Detect which cell encompasses the target text, then output its (X, Y) center coordinate. 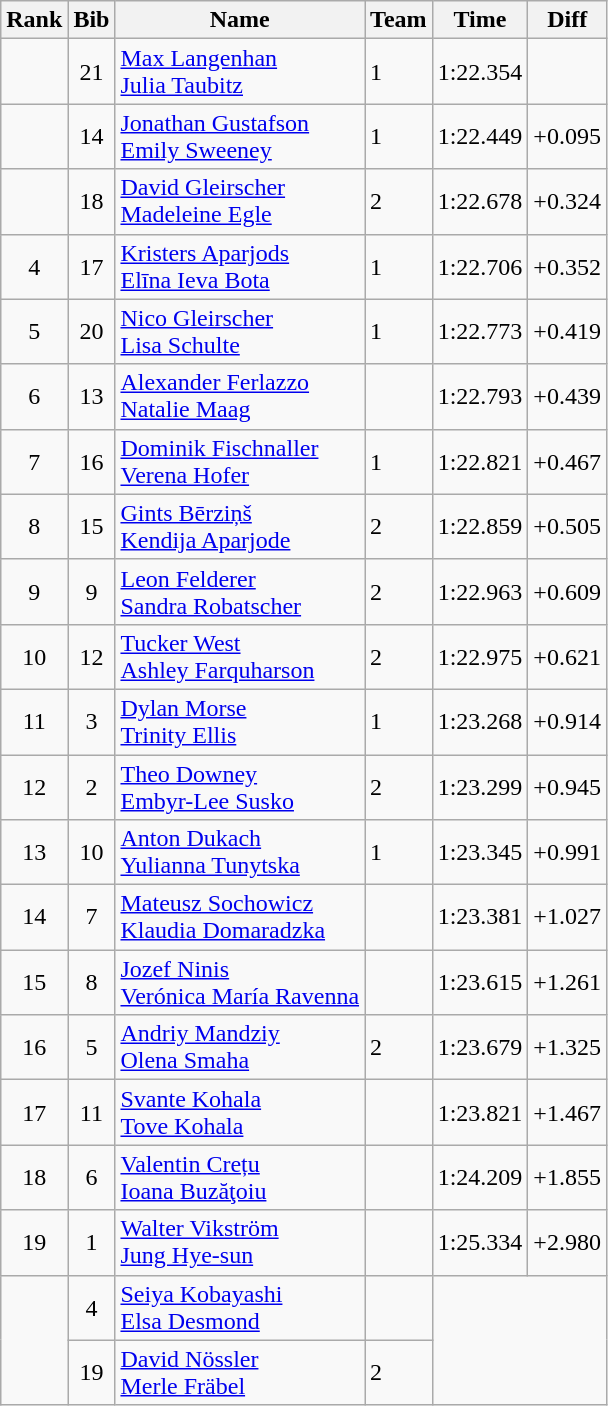
+0.609 (568, 592)
David NösslerMerle Fräbel (240, 1372)
Dylan MorseTrinity Ellis (240, 722)
Seiya KobayashiElsa Desmond (240, 1308)
Kristers AparjodsElīna Ieva Bota (240, 266)
1:23.345 (480, 852)
+0.505 (568, 526)
Nico GleirscherLisa Schulte (240, 332)
Jonathan GustafsonEmily Sweeney (240, 136)
+0.945 (568, 786)
Bib (92, 20)
+1.325 (568, 1048)
David GleirscherMadeleine Egle (240, 202)
+0.095 (568, 136)
1:22.354 (480, 72)
1:22.793 (480, 396)
Max LangenhanJulia Taubitz (240, 72)
+1.855 (568, 1178)
+0.621 (568, 656)
+1.027 (568, 918)
1:25.334 (480, 1242)
1:23.381 (480, 918)
1:24.209 (480, 1178)
+0.352 (568, 266)
20 (92, 332)
Dominik FischnallerVerena Hofer (240, 462)
+0.467 (568, 462)
Diff (568, 20)
+0.324 (568, 202)
Andriy MandziyOlena Smaha (240, 1048)
Team (399, 20)
Gints BērziņšKendija Aparjode (240, 526)
1:23.299 (480, 786)
Theo DowneyEmbyr-Lee Susko (240, 786)
+0.439 (568, 396)
Tucker WestAshley Farquharson (240, 656)
1:22.773 (480, 332)
+0.991 (568, 852)
1:23.615 (480, 982)
3 (92, 722)
Time (480, 20)
1:23.821 (480, 1112)
+2.980 (568, 1242)
Jozef NinisVerónica María Ravenna (240, 982)
1:22.449 (480, 136)
1:22.963 (480, 592)
21 (92, 72)
+1.467 (568, 1112)
1:22.859 (480, 526)
Alexander FerlazzoNatalie Maag (240, 396)
Leon FeldererSandra Robatscher (240, 592)
1:22.975 (480, 656)
Walter VikströmJung Hye-sun (240, 1242)
1:23.268 (480, 722)
Anton DukachYulianna Tunytska (240, 852)
+0.419 (568, 332)
1:22.678 (480, 202)
Rank (34, 20)
1:22.706 (480, 266)
Svante KohalaTove Kohala (240, 1112)
+0.914 (568, 722)
1:23.679 (480, 1048)
1:22.821 (480, 462)
+1.261 (568, 982)
Name (240, 20)
Mateusz SochowiczKlaudia Domaradzka (240, 918)
Valentin CrețuIoana Buzăţoiu (240, 1178)
